Capture the cell that displays the provided text and extract its (X, Y) central coordinate. 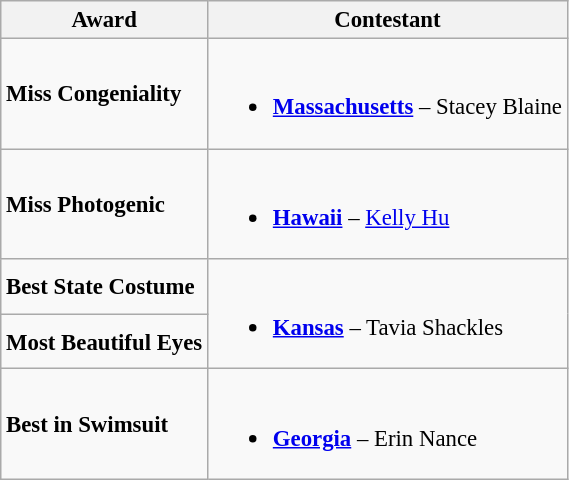
Best in Swimsuit (104, 424)
Miss Photogenic (104, 204)
Best State Costume (104, 286)
Most Beautiful Eyes (104, 342)
Kansas – Tavia Shackles (388, 314)
Contestant (388, 20)
Massachusetts – Stacey Blaine (388, 94)
Hawaii – Kelly Hu (388, 204)
Award (104, 20)
Miss Congeniality (104, 94)
Georgia – Erin Nance (388, 424)
